Find where the given text appears and provide that cell's center as (x, y) coordinate. 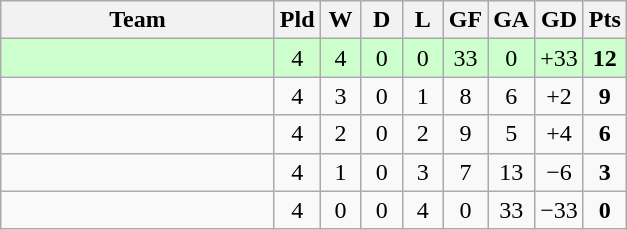
+2 (560, 96)
+4 (560, 134)
Team (138, 20)
D (382, 20)
7 (465, 172)
W (340, 20)
GD (560, 20)
L (422, 20)
+33 (560, 58)
Pts (604, 20)
13 (512, 172)
GF (465, 20)
GA (512, 20)
−33 (560, 210)
12 (604, 58)
−6 (560, 172)
5 (512, 134)
Pld (297, 20)
8 (465, 96)
